Identify which cell holds the provided text, then report its (X, Y) central coordinate. 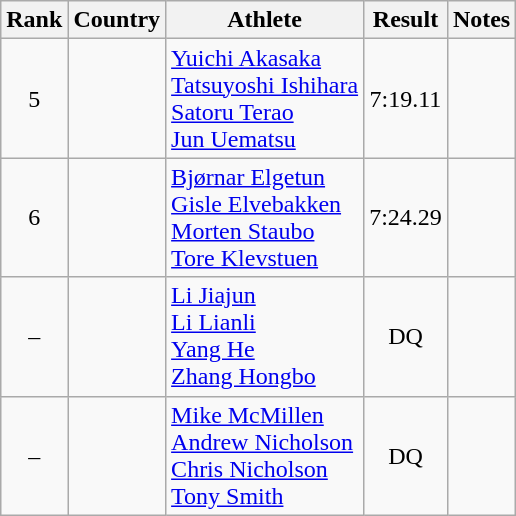
Result (406, 20)
Athlete (265, 20)
Li Jiajun Li Lianli Yang He Zhang Hongbo (265, 336)
Yuichi Akasaka Tatsuyoshi Ishihara Satoru Terao Jun Uematsu (265, 98)
Rank (34, 20)
7:24.29 (406, 218)
5 (34, 98)
Bjørnar Elgetun Gisle Elvebakken Morten Staubo Tore Klevstuen (265, 218)
Notes (481, 20)
7:19.11 (406, 98)
6 (34, 218)
Country (117, 20)
Mike McMillen Andrew Nicholson Chris Nicholson Tony Smith (265, 456)
